Return the [X, Y] coordinate for the center point of the cell that contains the specified text.  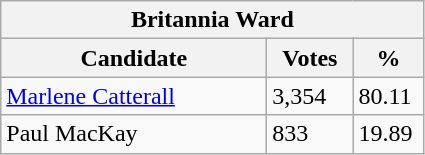
% [388, 58]
19.89 [388, 134]
Paul MacKay [134, 134]
3,354 [310, 96]
Candidate [134, 58]
833 [310, 134]
Britannia Ward [212, 20]
Marlene Catterall [134, 96]
80.11 [388, 96]
Votes [310, 58]
